Pinpoint the cell where the given text exists, returning its [X, Y] midpoint coordinate. 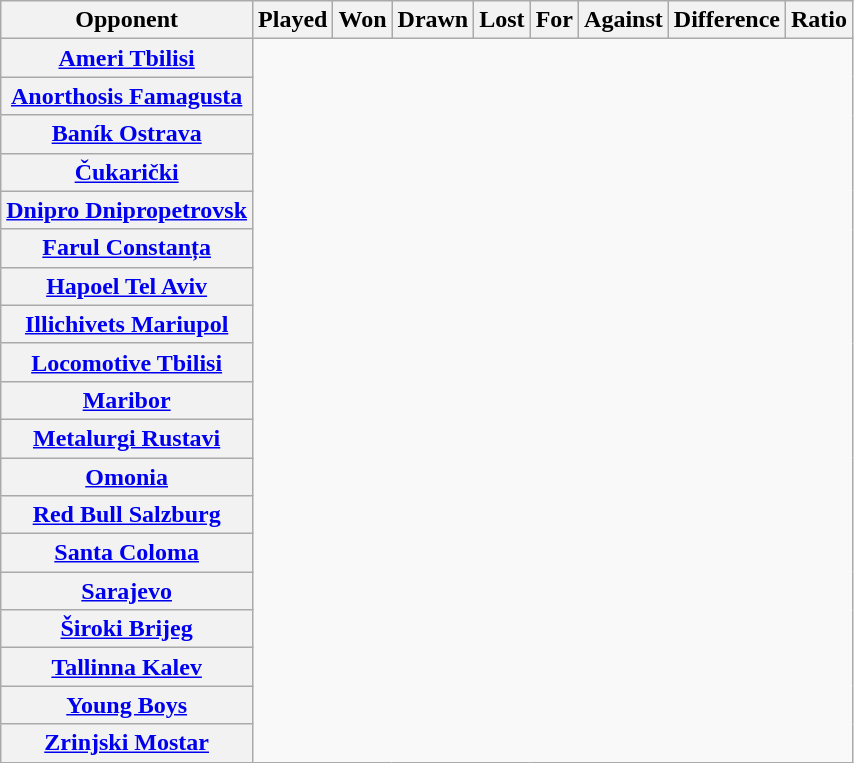
Won [362, 20]
Difference [726, 20]
Anorthosis Famagusta [127, 96]
Dnipro Dnipropetrovsk [127, 210]
For [554, 20]
Farul Constanța [127, 248]
Čukarički [127, 172]
Drawn [433, 20]
Tallinna Kalev [127, 667]
Sarajevo [127, 591]
Hapoel Tel Aviv [127, 286]
Illichivets Mariupol [127, 324]
Lost [502, 20]
Locomotive Tbilisi [127, 362]
Baník Ostrava [127, 134]
Played [293, 20]
Young Boys [127, 705]
Omonia [127, 477]
Opponent [127, 20]
Santa Coloma [127, 553]
Zrinjski Mostar [127, 743]
Metalurgi Rustavi [127, 438]
Ameri Tbilisi [127, 58]
Against [624, 20]
Ratio [820, 20]
Maribor [127, 400]
Široki Brijeg [127, 629]
Red Bull Salzburg [127, 515]
